Locate the cell with the specified text and output its (X, Y) center coordinate. 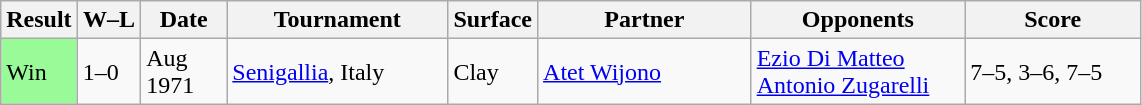
Atet Wijono (645, 72)
Partner (645, 20)
7–5, 3–6, 7–5 (1053, 72)
Win (39, 72)
Date (184, 20)
Surface (493, 20)
Opponents (858, 20)
Aug 1971 (184, 72)
Clay (493, 72)
Senigallia, Italy (338, 72)
Score (1053, 20)
W–L (109, 20)
1–0 (109, 72)
Ezio Di Matteo Antonio Zugarelli (858, 72)
Result (39, 20)
Tournament (338, 20)
